For the text-containing cell, return its midpoint in [x, y] coordinate format. 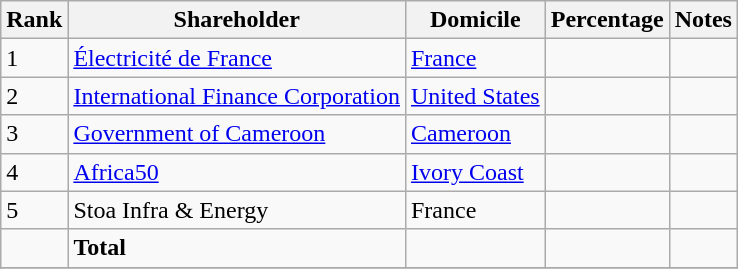
International Finance Corporation [237, 96]
Notes [703, 20]
Rank [34, 20]
1 [34, 58]
Cameroon [475, 134]
3 [34, 134]
4 [34, 172]
Domicile [475, 20]
Électricité de France [237, 58]
Total [237, 248]
Government of Cameroon [237, 134]
United States [475, 96]
Ivory Coast [475, 172]
5 [34, 210]
2 [34, 96]
Africa50 [237, 172]
Shareholder [237, 20]
Percentage [607, 20]
Stoa Infra & Energy [237, 210]
